For the text-containing cell, return its midpoint in [X, Y] coordinate format. 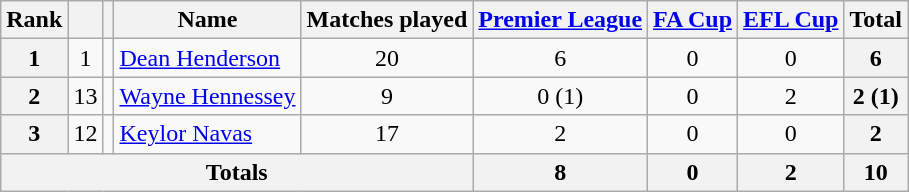
17 [387, 134]
20 [387, 58]
Total [876, 20]
13 [86, 96]
0 (1) [560, 96]
Dean Henderson [208, 58]
Keylor Navas [208, 134]
Wayne Hennessey [208, 96]
8 [560, 172]
Premier League [560, 20]
Totals [237, 172]
12 [86, 134]
10 [876, 172]
9 [387, 96]
FA Cup [693, 20]
3 [34, 134]
EFL Cup [791, 20]
Rank [34, 20]
2 (1) [876, 96]
Name [208, 20]
Matches played [387, 20]
